Return (X, Y) of the center of cell containing provided text 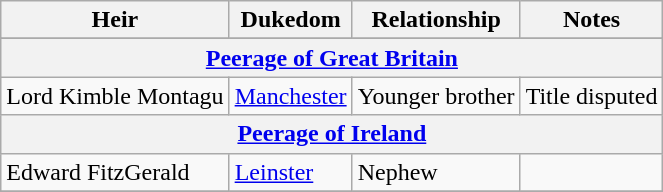
Peerage of Great Britain (332, 58)
Nephew (436, 172)
Leinster (290, 172)
Edward FitzGerald (115, 172)
Dukedom (290, 20)
Peerage of Ireland (332, 134)
Heir (115, 20)
Younger brother (436, 96)
Notes (592, 20)
Relationship (436, 20)
Title disputed (592, 96)
Lord Kimble Montagu (115, 96)
Manchester (290, 96)
